Detect which cell encompasses the target text, then output its [X, Y] center coordinate. 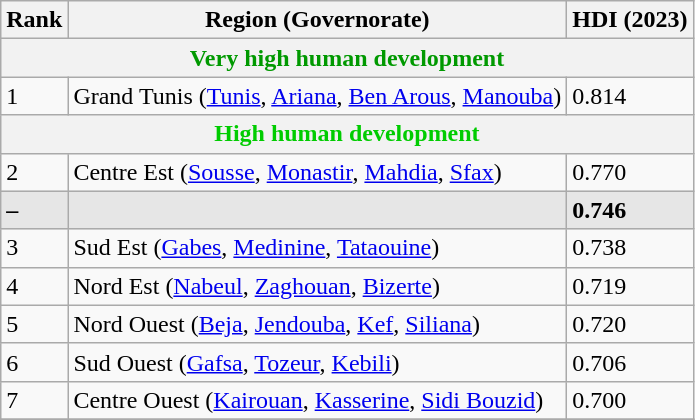
0.720 [630, 324]
0.746 [630, 210]
Nord Est (Nabeul, Zaghouan, Bizerte) [318, 286]
7 [34, 400]
0.706 [630, 362]
Very high human development [347, 58]
Centre Ouest (Kairouan, Kasserine, Sidi Bouzid) [318, 400]
5 [34, 324]
– [34, 210]
4 [34, 286]
High human development [347, 134]
Centre Est (Sousse, Monastir, Mahdia, Sfax) [318, 172]
6 [34, 362]
Nord Ouest (Beja, Jendouba, Kef, Siliana) [318, 324]
3 [34, 248]
Sud Ouest (Gafsa, Tozeur, Kebili) [318, 362]
0.738 [630, 248]
2 [34, 172]
1 [34, 96]
Region (Governorate) [318, 20]
0.700 [630, 400]
HDI (2023) [630, 20]
Rank [34, 20]
0.770 [630, 172]
Sud Est (Gabes, Medinine, Tataouine) [318, 248]
0.814 [630, 96]
Grand Tunis (Tunis, Ariana, Ben Arous, Manouba) [318, 96]
0.719 [630, 286]
